Detect which cell encompasses the target text, then output its (X, Y) center coordinate. 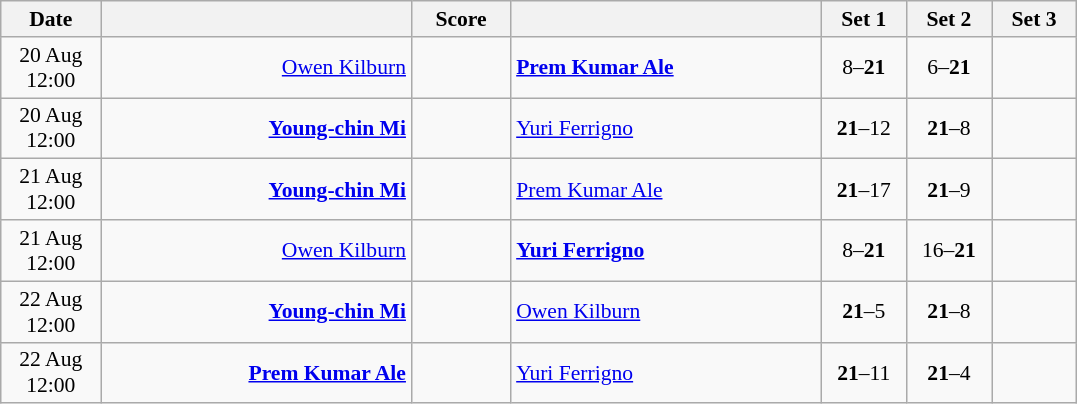
Set 2 (948, 19)
21–9 (948, 190)
6–21 (948, 68)
21–4 (948, 372)
21–5 (864, 312)
21–12 (864, 128)
Score (461, 19)
21–11 (864, 372)
Set 3 (1034, 19)
Set 1 (864, 19)
21–17 (864, 190)
16–21 (948, 250)
Date (51, 19)
